Return the (X, Y) coordinate for the center point of the cell that contains the specified text.  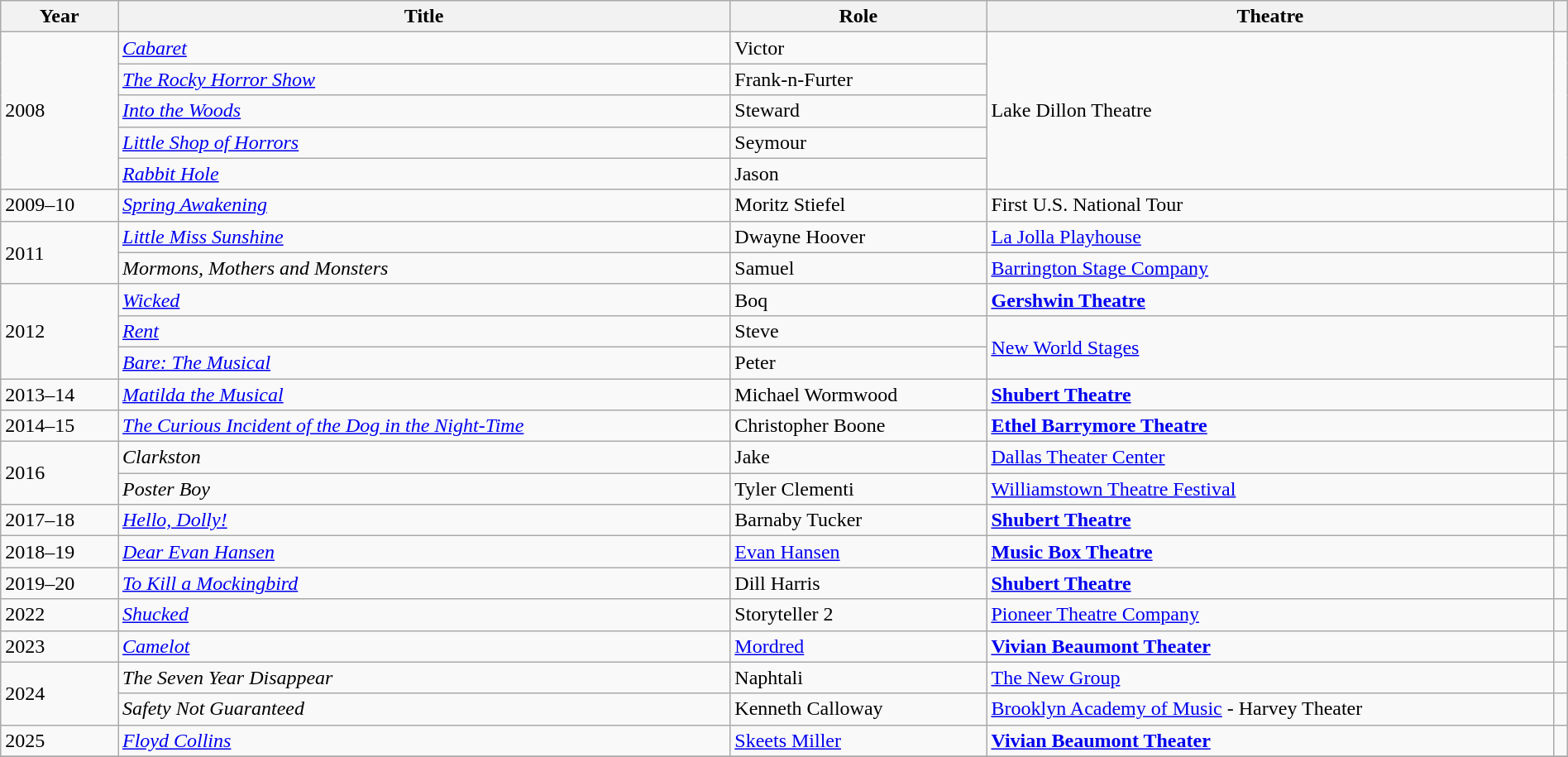
Williamstown Theatre Festival (1270, 489)
Ethel Barrymore Theatre (1270, 426)
2019–20 (60, 583)
Peter (858, 362)
New World Stages (1270, 347)
2014–15 (60, 426)
La Jolla Playhouse (1270, 237)
Hello, Dolly! (423, 520)
Gershwin Theatre (1270, 299)
Wicked (423, 299)
Tyler Clementi (858, 489)
Little Miss Sunshine (423, 237)
Naphtali (858, 678)
Jake (858, 458)
Mormons, Mothers and Monsters (423, 268)
Rent (423, 331)
2016 (60, 473)
Cabaret (423, 48)
2009–10 (60, 205)
Bare: The Musical (423, 362)
2012 (60, 331)
Clarkston (423, 458)
Christopher Boone (858, 426)
Kenneth Calloway (858, 709)
2018–19 (60, 552)
2022 (60, 615)
Spring Awakening (423, 205)
The Curious Incident of the Dog in the Night-Time (423, 426)
Steward (858, 111)
Pioneer Theatre Company (1270, 615)
Poster Boy (423, 489)
Dear Evan Hansen (423, 552)
The Rocky Horror Show (423, 79)
Brooklyn Academy of Music - Harvey Theater (1270, 709)
2008 (60, 111)
Rabbit Hole (423, 174)
Barnaby Tucker (858, 520)
Little Shop of Horrors (423, 142)
Barrington Stage Company (1270, 268)
2025 (60, 740)
Skeets Miller (858, 740)
Steve (858, 331)
To Kill a Mockingbird (423, 583)
2024 (60, 693)
Dallas Theater Center (1270, 458)
The New Group (1270, 678)
Victor (858, 48)
Dwayne Hoover (858, 237)
Samuel (858, 268)
Role (858, 17)
Jason (858, 174)
Seymour (858, 142)
Camelot (423, 646)
Michael Wormwood (858, 395)
Evan Hansen (858, 552)
First U.S. National Tour (1270, 205)
Year (60, 17)
Lake Dillon Theatre (1270, 111)
2011 (60, 252)
Moritz Stiefel (858, 205)
Safety Not Guaranteed (423, 709)
2023 (60, 646)
Into the Woods (423, 111)
Title (423, 17)
Theatre (1270, 17)
Floyd Collins (423, 740)
The Seven Year Disappear (423, 678)
Boq (858, 299)
Storyteller 2 (858, 615)
Dill Harris (858, 583)
Music Box Theatre (1270, 552)
2013–14 (60, 395)
Frank-n-Furter (858, 79)
2017–18 (60, 520)
Shucked (423, 615)
Matilda the Musical (423, 395)
Mordred (858, 646)
